Find where the given text appears and provide that cell's center as [x, y] coordinate. 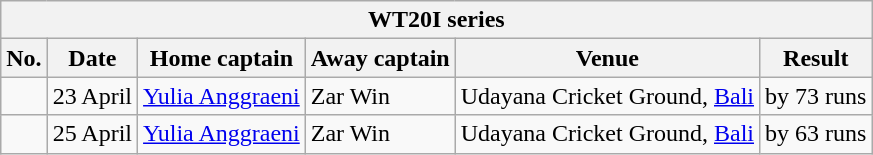
WT20I series [436, 20]
by 63 runs [816, 134]
No. [24, 58]
Date [92, 58]
23 April [92, 96]
Away captain [380, 58]
25 April [92, 134]
Home captain [222, 58]
Result [816, 58]
Venue [607, 58]
by 73 runs [816, 96]
